Scan for the cell matching the given text and deliver its [X, Y] coordinate at center. 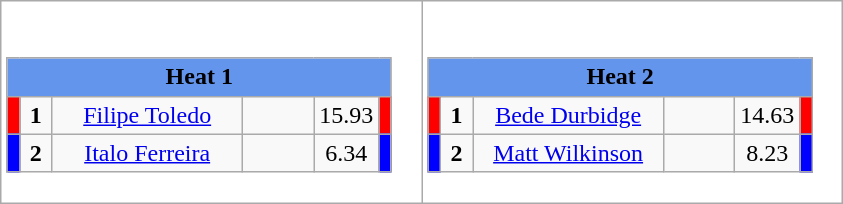
Heat 1 [199, 77]
8.23 [768, 153]
Heat 2 [620, 77]
Italo Ferreira [148, 153]
14.63 [768, 115]
6.34 [346, 153]
15.93 [346, 115]
Heat 2 1 Bede Durbidge 14.63 2 Matt Wilkinson 8.23 [632, 102]
Bede Durbidge [568, 115]
Heat 1 1 Filipe Toledo 15.93 2 Italo Ferreira 6.34 [212, 102]
Filipe Toledo [148, 115]
Matt Wilkinson [568, 153]
